Identify which cell holds the provided text, then report its (x, y) central coordinate. 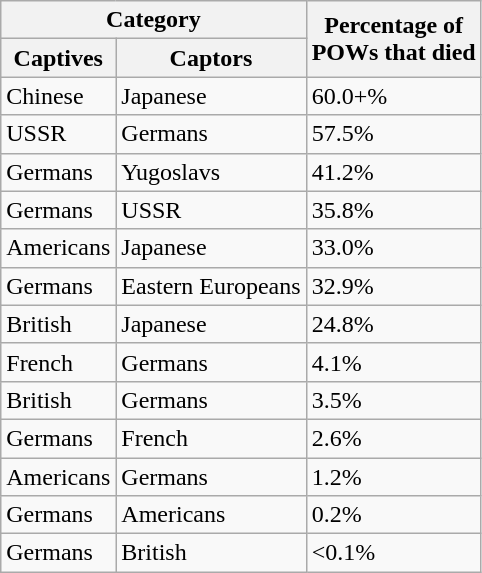
Captors (211, 58)
Eastern Europeans (211, 286)
2.6% (394, 438)
24.8% (394, 324)
Captives (58, 58)
60.0+% (394, 96)
32.9% (394, 286)
3.5% (394, 400)
41.2% (394, 172)
1.2% (394, 477)
35.8% (394, 210)
33.0% (394, 248)
<0.1% (394, 553)
Chinese (58, 96)
Percentage ofPOWs that died (394, 39)
57.5% (394, 134)
Yugoslavs (211, 172)
0.2% (394, 515)
Category (154, 20)
4.1% (394, 362)
